Scan for the cell matching the given text and deliver its [x, y] coordinate at center. 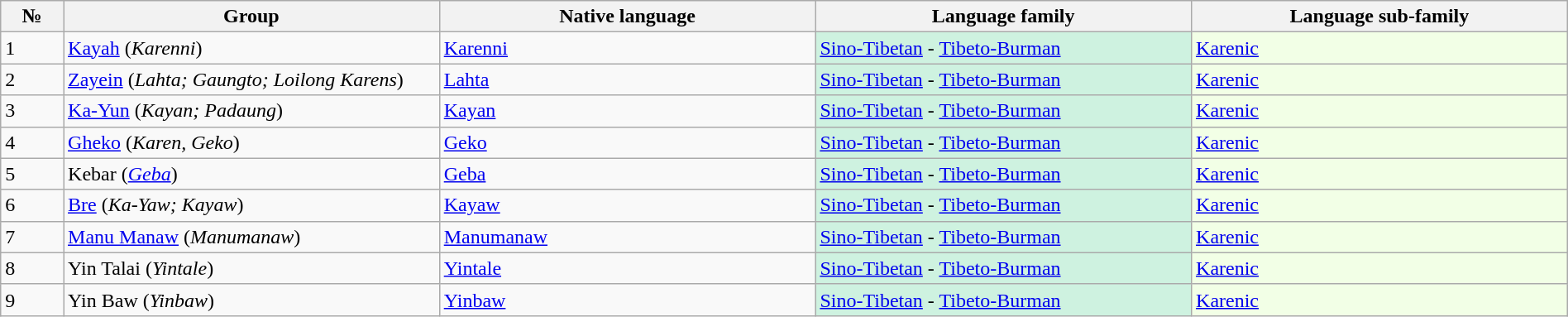
Bre (Ka-Yaw; Kayaw) [251, 205]
Group [251, 17]
Yin Talai (Yintale) [251, 268]
Gheko (Karen, Geko) [251, 142]
Karenni [627, 48]
3 [32, 111]
7 [32, 237]
2 [32, 79]
№ [32, 17]
Zayein (Lahta; Gaungto; Loilong Karens) [251, 79]
9 [32, 300]
8 [32, 268]
Manu Manaw (Manumanaw) [251, 237]
1 [32, 48]
Kayan [627, 111]
6 [32, 205]
4 [32, 142]
Kayah (Karenni) [251, 48]
Yinbaw [627, 300]
Lahta [627, 79]
Yin Baw (Yinbaw) [251, 300]
Kayaw [627, 205]
Manumanaw [627, 237]
Native language [627, 17]
Geba [627, 174]
Ka-Yun (Kayan; Padaung) [251, 111]
5 [32, 174]
Language sub-family [1379, 17]
Language family [1004, 17]
Kebar (Geba) [251, 174]
Yintale [627, 268]
Geko [627, 142]
